Pinpoint the cell where the given text exists, returning its [X, Y] midpoint coordinate. 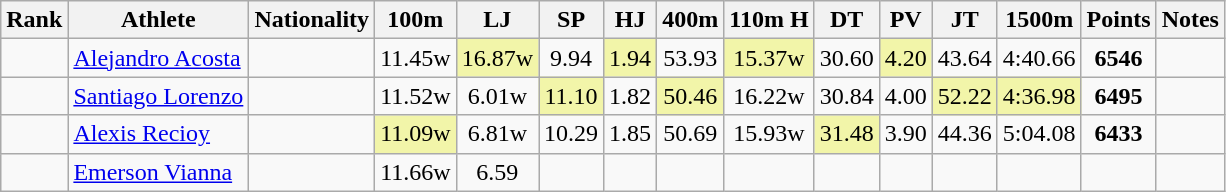
15.93w [769, 134]
3.90 [906, 134]
44.36 [964, 134]
6495 [1118, 96]
5:04.08 [1039, 134]
6.59 [497, 172]
1500m [1039, 20]
HJ [630, 20]
43.64 [964, 58]
11.09w [416, 134]
6.01w [497, 96]
4:40.66 [1039, 58]
6433 [1118, 134]
4.00 [906, 96]
11.52w [416, 96]
10.29 [572, 134]
11.66w [416, 172]
50.46 [690, 96]
LJ [497, 20]
Santiago Lorenzo [158, 96]
16.22w [769, 96]
PV [906, 20]
400m [690, 20]
4.20 [906, 58]
11.10 [572, 96]
16.87w [497, 58]
1.85 [630, 134]
4:36.98 [1039, 96]
6.81w [497, 134]
SP [572, 20]
30.84 [846, 96]
50.69 [690, 134]
Emerson Vianna [158, 172]
15.37w [769, 58]
9.94 [572, 58]
1.94 [630, 58]
Points [1118, 20]
100m [416, 20]
Alexis Recioy [158, 134]
JT [964, 20]
Notes [1190, 20]
1.82 [630, 96]
110m H [769, 20]
Athlete [158, 20]
Alejandro Acosta [158, 58]
6546 [1118, 58]
53.93 [690, 58]
DT [846, 20]
30.60 [846, 58]
52.22 [964, 96]
Nationality [312, 20]
Rank [34, 20]
31.48 [846, 134]
11.45w [416, 58]
